Identify which cell holds the provided text, then report its [x, y] central coordinate. 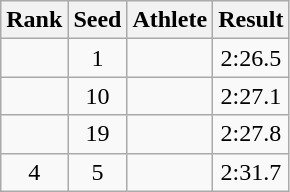
10 [98, 96]
Result [251, 20]
1 [98, 58]
Rank [34, 20]
2:27.8 [251, 134]
Athlete [170, 20]
2:31.7 [251, 172]
2:26.5 [251, 58]
2:27.1 [251, 96]
Seed [98, 20]
4 [34, 172]
19 [98, 134]
5 [98, 172]
